Return the (x, y) coordinate for the center point of the cell that contains the specified text.  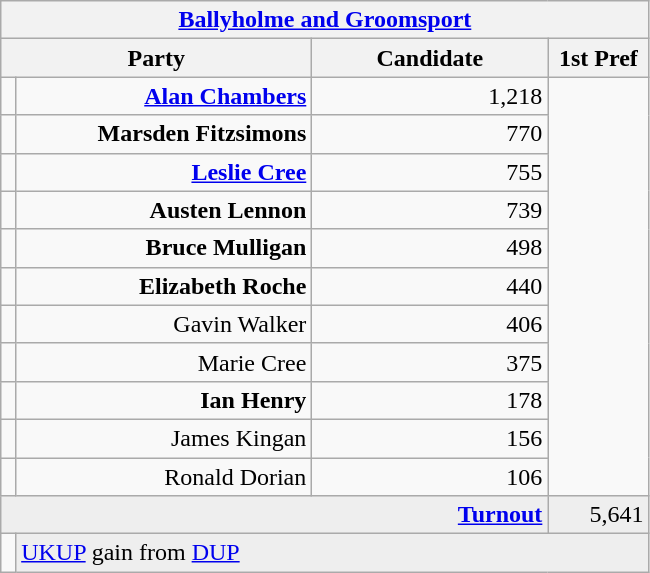
James Kingan (164, 438)
Alan Chambers (164, 96)
440 (430, 286)
156 (430, 438)
106 (430, 477)
406 (430, 324)
755 (430, 172)
Candidate (430, 58)
Turnout (274, 515)
770 (430, 134)
Bruce Mulligan (164, 248)
Leslie Cree (164, 172)
Ballyholme and Groomsport (325, 20)
178 (430, 400)
Marie Cree (164, 362)
Gavin Walker (164, 324)
Austen Lennon (164, 210)
375 (430, 362)
Elizabeth Roche (164, 286)
Party (156, 58)
Ian Henry (164, 400)
1st Pref (598, 58)
Ronald Dorian (164, 477)
1,218 (430, 96)
Marsden Fitzsimons (164, 134)
UKUP gain from DUP (332, 553)
739 (430, 210)
498 (430, 248)
5,641 (598, 515)
